Determine the (X, Y) coordinate at the center of the cell enclosing the given text.  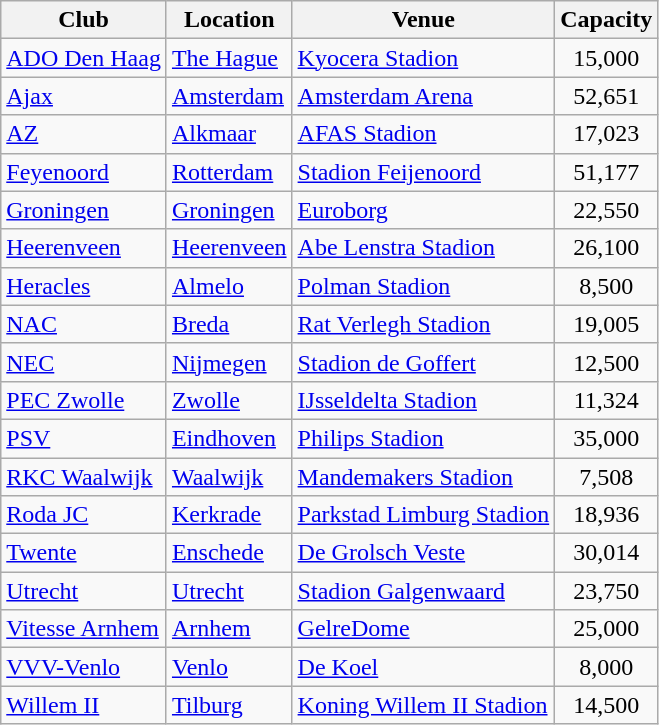
GelreDome (424, 629)
Feyenoord (84, 172)
Breda (229, 324)
De Koel (424, 667)
Twente (84, 553)
NAC (84, 324)
Mandemakers Stadion (424, 477)
18,936 (606, 515)
Venue (424, 20)
52,651 (606, 96)
PEC Zwolle (84, 400)
Roda JC (84, 515)
7,508 (606, 477)
Venlo (229, 667)
26,100 (606, 248)
Stadion de Goffert (424, 362)
Tilburg (229, 705)
Willem II (84, 705)
11,324 (606, 400)
Waalwijk (229, 477)
VVV-Venlo (84, 667)
Stadion Galgenwaard (424, 591)
Location (229, 20)
Capacity (606, 20)
8,500 (606, 286)
Almelo (229, 286)
Rotterdam (229, 172)
RKC Waalwijk (84, 477)
51,177 (606, 172)
Stadion Feijenoord (424, 172)
Amsterdam (229, 96)
Parkstad Limburg Stadion (424, 515)
Eindhoven (229, 438)
Ajax (84, 96)
De Grolsch Veste (424, 553)
15,000 (606, 58)
Heracles (84, 286)
30,014 (606, 553)
ADO Den Haag (84, 58)
NEC (84, 362)
Kerkrade (229, 515)
The Hague (229, 58)
Philips Stadion (424, 438)
AFAS Stadion (424, 134)
19,005 (606, 324)
Nijmegen (229, 362)
Vitesse Arnhem (84, 629)
Abe Lenstra Stadion (424, 248)
AZ (84, 134)
Alkmaar (229, 134)
12,500 (606, 362)
Rat Verlegh Stadion (424, 324)
Koning Willem II Stadion (424, 705)
35,000 (606, 438)
PSV (84, 438)
14,500 (606, 705)
22,550 (606, 210)
Polman Stadion (424, 286)
Arnhem (229, 629)
IJsseldelta Stadion (424, 400)
Kyocera Stadion (424, 58)
Zwolle (229, 400)
8,000 (606, 667)
Club (84, 20)
Enschede (229, 553)
Amsterdam Arena (424, 96)
Euroborg (424, 210)
17,023 (606, 134)
25,000 (606, 629)
23,750 (606, 591)
